Extract the (x, y) coordinate from the center of the cell holding the provided text.  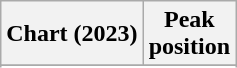
Chart (2023) (72, 34)
Peakposition (189, 34)
